Output the (x, y) coordinate of the center of the cell containing the given text.  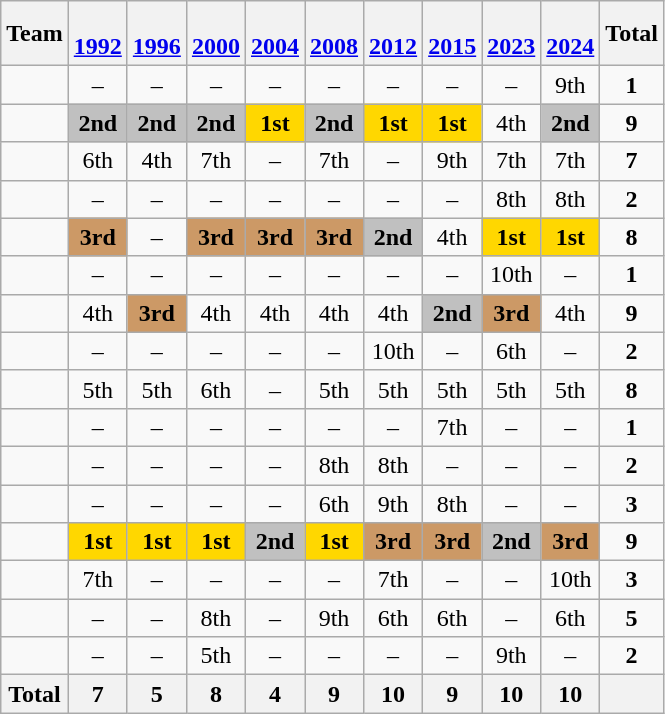
4 (274, 694)
Team (35, 34)
2015 (452, 34)
2024 (570, 34)
2012 (394, 34)
2000 (216, 34)
2008 (334, 34)
1996 (156, 34)
1992 (98, 34)
2023 (512, 34)
2004 (274, 34)
